Return [X, Y] of the center of cell containing provided text 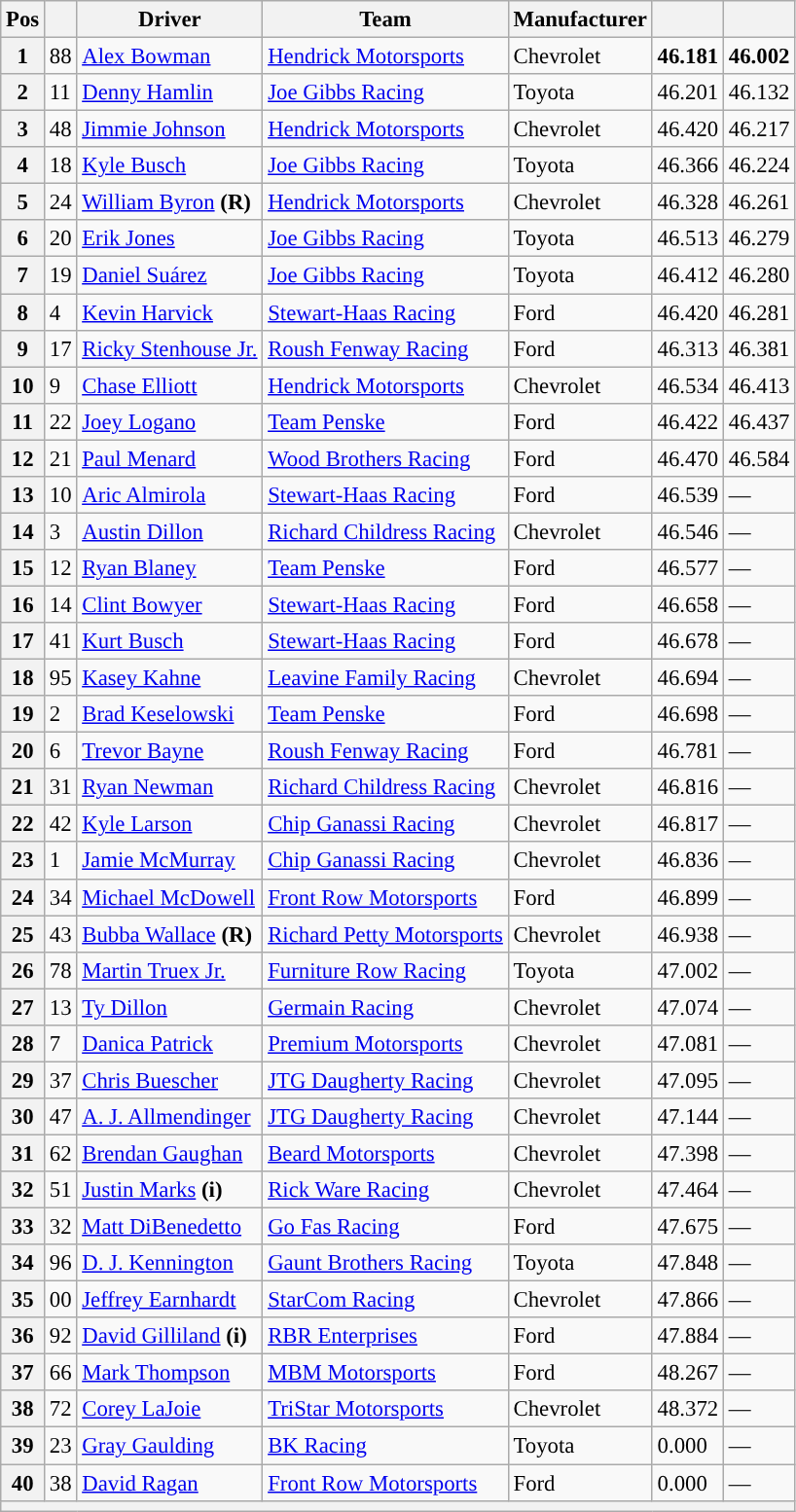
Brad Keselowski [169, 714]
47.675 [687, 1227]
40 [23, 1483]
Brendan Gaughan [169, 1153]
Ryan Newman [169, 787]
Beard Motorsports [385, 1153]
46.546 [687, 531]
46.181 [687, 56]
16 [23, 604]
48.267 [687, 1373]
00 [60, 1300]
Wood Brothers Racing [385, 458]
46.836 [687, 861]
43 [60, 934]
46.132 [759, 92]
46.422 [687, 421]
Joey Logano [169, 421]
46.217 [759, 129]
BK Racing [385, 1446]
88 [60, 56]
Trevor Bayne [169, 751]
Kyle Busch [169, 165]
Ryan Blaney [169, 568]
62 [60, 1153]
Kevin Harvick [169, 312]
46.817 [687, 824]
48.372 [687, 1410]
Clint Bowyer [169, 604]
46.470 [687, 458]
Jamie McMurray [169, 861]
46.816 [687, 787]
David Gilliland (i) [169, 1336]
Driver [169, 19]
46.534 [687, 385]
TriStar Motorsports [385, 1410]
Furniture Row Racing [385, 970]
46.658 [687, 604]
Justin Marks (i) [169, 1190]
33 [23, 1227]
Kasey Kahne [169, 678]
Premium Motorsports [385, 1044]
29 [23, 1080]
Leavine Family Racing [385, 678]
Ty Dillon [169, 1007]
46.412 [687, 275]
47 [60, 1117]
Rick Ware Racing [385, 1190]
46.002 [759, 56]
46.899 [687, 897]
Paul Menard [169, 458]
MBM Motorsports [385, 1373]
46.201 [687, 92]
Erik Jones [169, 238]
46.694 [687, 678]
46.279 [759, 238]
46.584 [759, 458]
72 [60, 1410]
Go Fas Racing [385, 1227]
46.328 [687, 202]
41 [60, 641]
Chase Elliott [169, 385]
46.224 [759, 165]
Alex Bowman [169, 56]
47.884 [687, 1336]
39 [23, 1446]
Aric Almirola [169, 495]
26 [23, 970]
Team [385, 19]
Manufacturer [580, 19]
Bubba Wallace (R) [169, 934]
46.261 [759, 202]
78 [60, 970]
47.866 [687, 1300]
46.280 [759, 275]
Corey LaJoie [169, 1410]
36 [23, 1336]
RBR Enterprises [385, 1336]
27 [23, 1007]
46.437 [759, 421]
Kyle Larson [169, 824]
28 [23, 1044]
46.678 [687, 641]
Gaunt Brothers Racing [385, 1263]
42 [60, 824]
A. J. Allmendinger [169, 1117]
96 [60, 1263]
5 [23, 202]
Jeffrey Earnhardt [169, 1300]
William Byron (R) [169, 202]
David Ragan [169, 1483]
46.413 [759, 385]
46.698 [687, 714]
46.313 [687, 348]
Germain Racing [385, 1007]
Kurt Busch [169, 641]
46.366 [687, 165]
30 [23, 1117]
46.539 [687, 495]
46.513 [687, 238]
35 [23, 1300]
Chris Buescher [169, 1080]
Ricky Stenhouse Jr. [169, 348]
Denny Hamlin [169, 92]
Jimmie Johnson [169, 129]
Richard Petty Motorsports [385, 934]
Pos [23, 19]
47.398 [687, 1153]
Austin Dillon [169, 531]
Mark Thompson [169, 1373]
66 [60, 1373]
47.095 [687, 1080]
47.081 [687, 1044]
Matt DiBenedetto [169, 1227]
47.002 [687, 970]
D. J. Kennington [169, 1263]
Gray Gaulding [169, 1446]
47.464 [687, 1190]
47.848 [687, 1263]
25 [23, 934]
92 [60, 1336]
46.781 [687, 751]
46.938 [687, 934]
48 [60, 129]
47.074 [687, 1007]
46.577 [687, 568]
Daniel Suárez [169, 275]
47.144 [687, 1117]
Michael McDowell [169, 897]
Danica Patrick [169, 1044]
46.381 [759, 348]
46.281 [759, 312]
8 [23, 312]
15 [23, 568]
Martin Truex Jr. [169, 970]
StarCom Racing [385, 1300]
51 [60, 1190]
95 [60, 678]
